Find where the given text appears and provide that cell's center as [X, Y] coordinate. 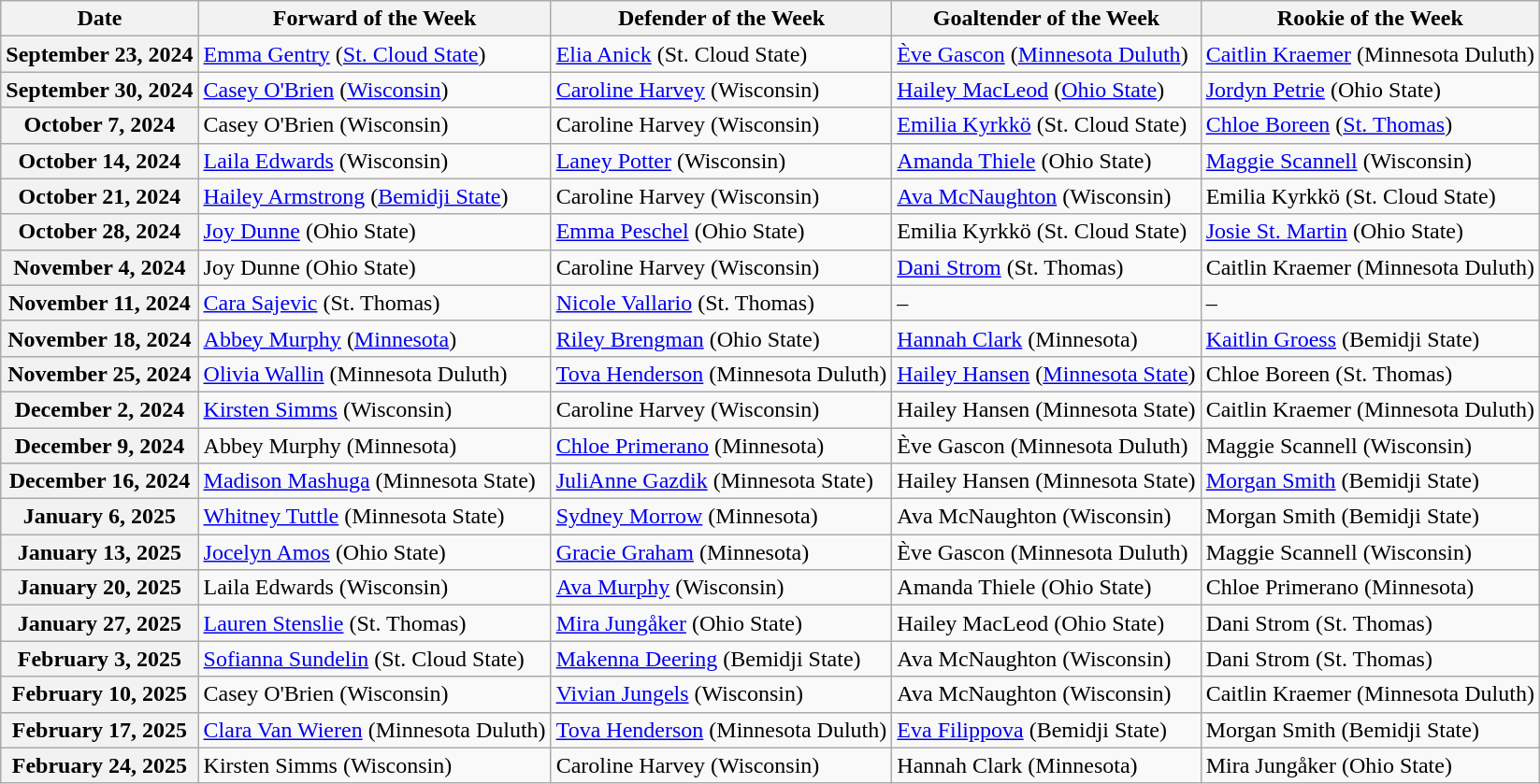
January 27, 2025 [99, 623]
Lauren Stenslie (St. Thomas) [374, 623]
Elia Anick (St. Cloud State) [722, 54]
Sydney Morrow (Minnesota) [722, 517]
Forward of the Week [374, 19]
December 2, 2024 [99, 409]
February 3, 2025 [99, 659]
Emma Peschel (Ohio State) [722, 232]
November 25, 2024 [99, 374]
October 28, 2024 [99, 232]
December 16, 2024 [99, 481]
September 30, 2024 [99, 90]
Clara Van Wieren (Minnesota Duluth) [374, 730]
Nicole Vallario (St. Thomas) [722, 303]
October 21, 2024 [99, 196]
October 14, 2024 [99, 161]
Makenna Deering (Bemidji State) [722, 659]
November 11, 2024 [99, 303]
December 9, 2024 [99, 446]
Cara Sajevic (St. Thomas) [374, 303]
Date [99, 19]
February 17, 2025 [99, 730]
September 23, 2024 [99, 54]
Jocelyn Amos (Ohio State) [374, 552]
Gracie Graham (Minnesota) [722, 552]
Defender of the Week [722, 19]
February 10, 2025 [99, 694]
JuliAnne Gazdik (Minnesota State) [722, 481]
Eva Filippova (Bemidji State) [1046, 730]
Sofianna Sundelin (St. Cloud State) [374, 659]
Madison Mashuga (Minnesota State) [374, 481]
Jordyn Petrie (Ohio State) [1370, 90]
February 24, 2025 [99, 765]
January 6, 2025 [99, 517]
Vivian Jungels (Wisconsin) [722, 694]
Josie St. Martin (Ohio State) [1370, 232]
November 18, 2024 [99, 338]
Hailey Armstrong (Bemidji State) [374, 196]
October 7, 2024 [99, 125]
Riley Brengman (Ohio State) [722, 338]
Emma Gentry (St. Cloud State) [374, 54]
January 20, 2025 [99, 588]
Olivia Wallin (Minnesota Duluth) [374, 374]
Kaitlin Groess (Bemidji State) [1370, 338]
Rookie of the Week [1370, 19]
Goaltender of the Week [1046, 19]
November 4, 2024 [99, 267]
Ava Murphy (Wisconsin) [722, 588]
Whitney Tuttle (Minnesota State) [374, 517]
Laney Potter (Wisconsin) [722, 161]
January 13, 2025 [99, 552]
